Extract the [X, Y] coordinate from the center of the cell holding the provided text.  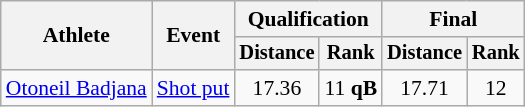
17.71 [424, 88]
12 [496, 88]
Otoneil Badjana [76, 88]
Final [453, 19]
11 qB [350, 88]
Shot put [194, 88]
Athlete [76, 36]
Event [194, 36]
17.36 [276, 88]
Qualification [308, 19]
